Pinpoint the cell where the given text exists, returning its [x, y] midpoint coordinate. 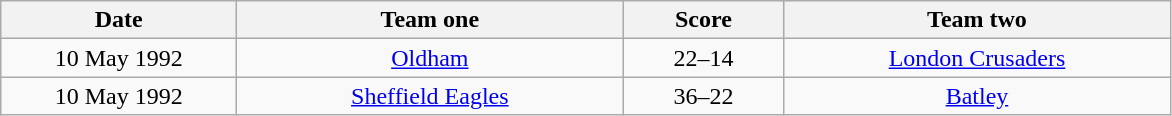
22–14 [704, 58]
Sheffield Eagles [430, 96]
Batley [977, 96]
Date [119, 20]
36–22 [704, 96]
Score [704, 20]
Team two [977, 20]
Team one [430, 20]
London Crusaders [977, 58]
Oldham [430, 58]
